Output the (X, Y) coordinate of the center of the cell containing the given text.  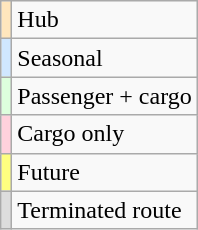
Hub (104, 20)
Passenger + cargo (104, 96)
Seasonal (104, 58)
Terminated route (104, 210)
Future (104, 172)
Cargo only (104, 134)
